Extract the (X, Y) coordinate from the center of the cell holding the provided text.  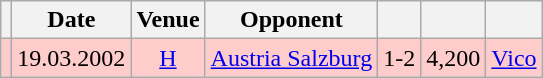
19.03.2002 (72, 58)
Date (72, 20)
1-2 (400, 58)
Venue (168, 20)
Vico (514, 58)
Austria Salzburg (292, 58)
4,200 (454, 58)
H (168, 58)
Opponent (292, 20)
